Capture the cell that displays the provided text and extract its [X, Y] central coordinate. 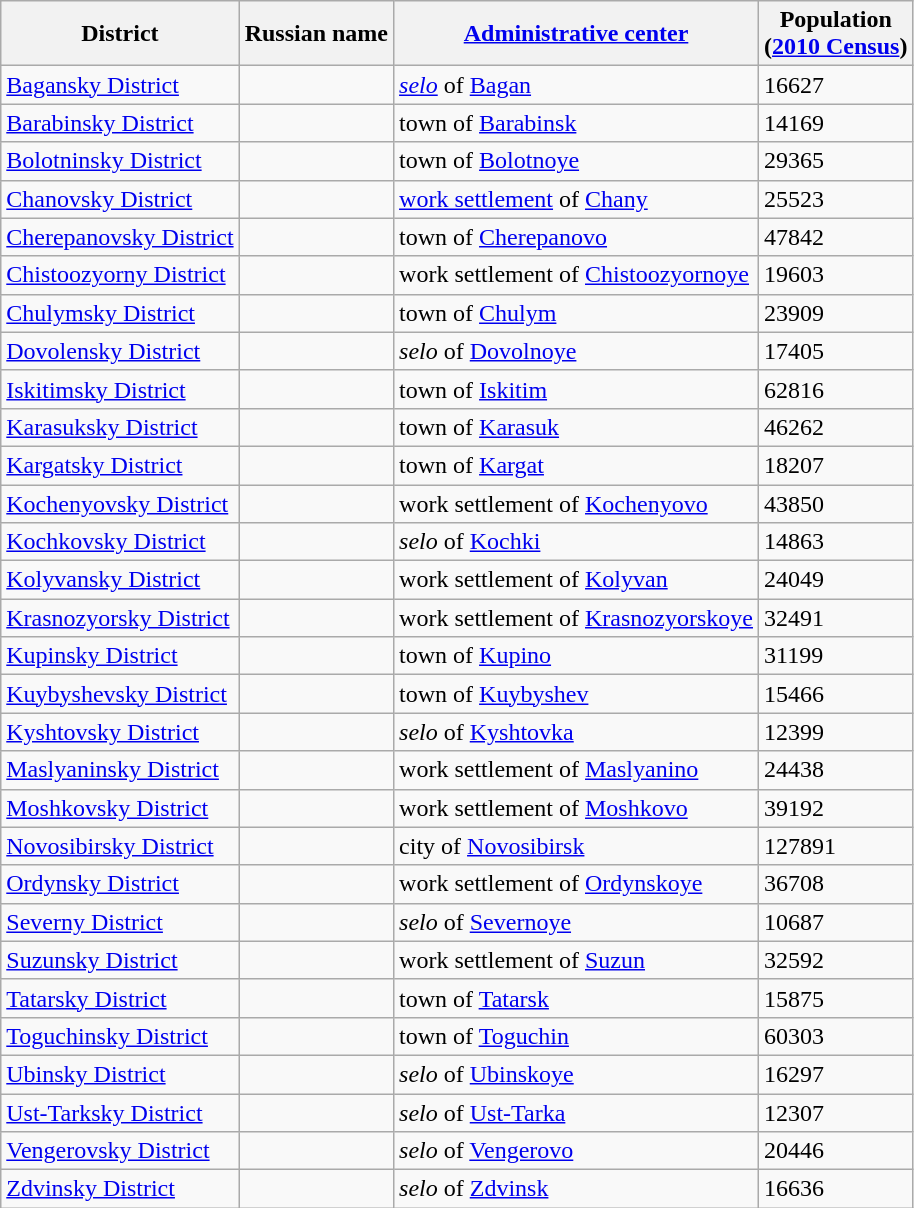
24049 [836, 580]
17405 [836, 351]
town of Kupino [576, 656]
25523 [836, 199]
work settlement of Ordynskoye [576, 884]
19603 [836, 275]
work settlement of Chany [576, 199]
selo of Ust-Tarka [576, 1113]
Ubinsky District [120, 1074]
14169 [836, 123]
town of Cherepanovo [576, 237]
127891 [836, 846]
town of Barabinsk [576, 123]
town of Bolotnoye [576, 161]
selo of Kyshtovka [576, 732]
work settlement of Krasnozyorskoye [576, 618]
Bolotninsky District [120, 161]
Bagansky District [120, 85]
work settlement of Chistoozyornoye [576, 275]
24438 [836, 770]
Moshkovsky District [120, 808]
selo of Bagan [576, 85]
District [120, 34]
Kolyvansky District [120, 580]
town of Iskitim [576, 389]
29365 [836, 161]
Administrative center [576, 34]
Chulymsky District [120, 313]
work settlement of Kochenyovo [576, 503]
60303 [836, 1036]
16627 [836, 85]
Suzunsky District [120, 960]
36708 [836, 884]
selo of Severnoye [576, 922]
town of Tatarsk [576, 998]
Population(2010 Census) [836, 34]
Chanovsky District [120, 199]
32491 [836, 618]
selo of Dovolnoye [576, 351]
Barabinsky District [120, 123]
work settlement of Suzun [576, 960]
31199 [836, 656]
town of Toguchin [576, 1036]
city of Novosibirsk [576, 846]
62816 [836, 389]
16297 [836, 1074]
46262 [836, 427]
Russian name [316, 34]
town of Kargat [576, 465]
Kuybyshevsky District [120, 694]
Kochenyovsky District [120, 503]
selo of Kochki [576, 542]
39192 [836, 808]
Toguchinsky District [120, 1036]
work settlement of Moshkovo [576, 808]
town of Karasuk [576, 427]
43850 [836, 503]
12399 [836, 732]
12307 [836, 1113]
20446 [836, 1151]
selo of Vengerovo [576, 1151]
Kyshtovsky District [120, 732]
Vengerovsky District [120, 1151]
Karasuksky District [120, 427]
32592 [836, 960]
Cherepanovsky District [120, 237]
Tatarsky District [120, 998]
23909 [836, 313]
Dovolensky District [120, 351]
18207 [836, 465]
selo of Ubinskoye [576, 1074]
47842 [836, 237]
Maslyaninsky District [120, 770]
Ust-Tarksky District [120, 1113]
town of Kuybyshev [576, 694]
Severny District [120, 922]
14863 [836, 542]
10687 [836, 922]
work settlement of Kolyvan [576, 580]
Iskitimsky District [120, 389]
16636 [836, 1189]
Kochkovsky District [120, 542]
town of Chulym [576, 313]
Krasnozyorsky District [120, 618]
15466 [836, 694]
work settlement of Maslyanino [576, 770]
Ordynsky District [120, 884]
Chistoozyorny District [120, 275]
selo of Zdvinsk [576, 1189]
Zdvinsky District [120, 1189]
Kupinsky District [120, 656]
Kargatsky District [120, 465]
15875 [836, 998]
Novosibirsky District [120, 846]
